Search for the cell housing the specified text and yield its [X, Y] center coordinate. 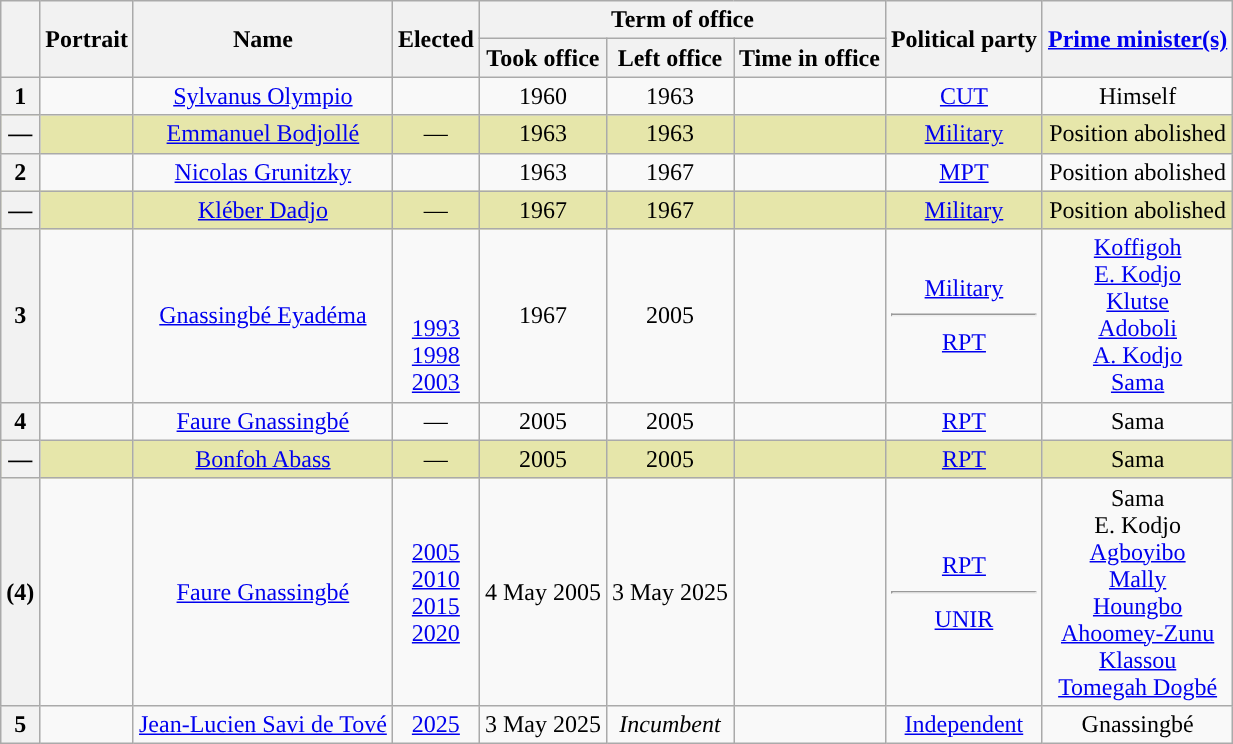
199319982003 [436, 316]
Name [262, 39]
1960 [542, 96]
Jean-Lucien Savi de Tové [262, 724]
Gnassingbé Eyadéma [262, 316]
2 [20, 172]
Himself [1137, 96]
2005201020152020 [436, 592]
Gnassingbé [1137, 724]
Political party [964, 39]
Emmanuel Bodjollé [262, 134]
Kléber Dadjo [262, 210]
3 [20, 316]
Sylvanus Olympio [262, 96]
Took office [542, 58]
5 [20, 724]
Portrait [87, 39]
Bonfoh Abass [262, 459]
Military RPT [964, 316]
CUT [964, 96]
(4) [20, 592]
Nicolas Grunitzky [262, 172]
Prime minister(s) [1137, 39]
Time in office [810, 58]
2025 [436, 724]
MPT [964, 172]
4 May 2005 [542, 592]
1 [20, 96]
4 [20, 421]
Term of office [682, 20]
Elected [436, 39]
Incumbent [670, 724]
Left office [670, 58]
Independent [964, 724]
RPT UNIR [964, 592]
KoffigohE. KodjoKlutseAdoboliA. KodjoSama [1137, 316]
SamaE. KodjoAgboyiboMallyHoungboAhoomey-ZunuKlassouTomegah Dogbé [1137, 592]
